From the cell containing the given text, extract its center point as [X, Y] coordinate. 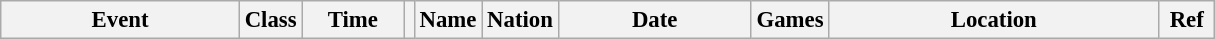
Location [994, 20]
Ref [1187, 20]
Nation [520, 20]
Event [120, 20]
Class [270, 20]
Date [654, 20]
Time [353, 20]
Games [790, 20]
Name [448, 20]
